Find where the given text appears and provide that cell's center as (X, Y) coordinate. 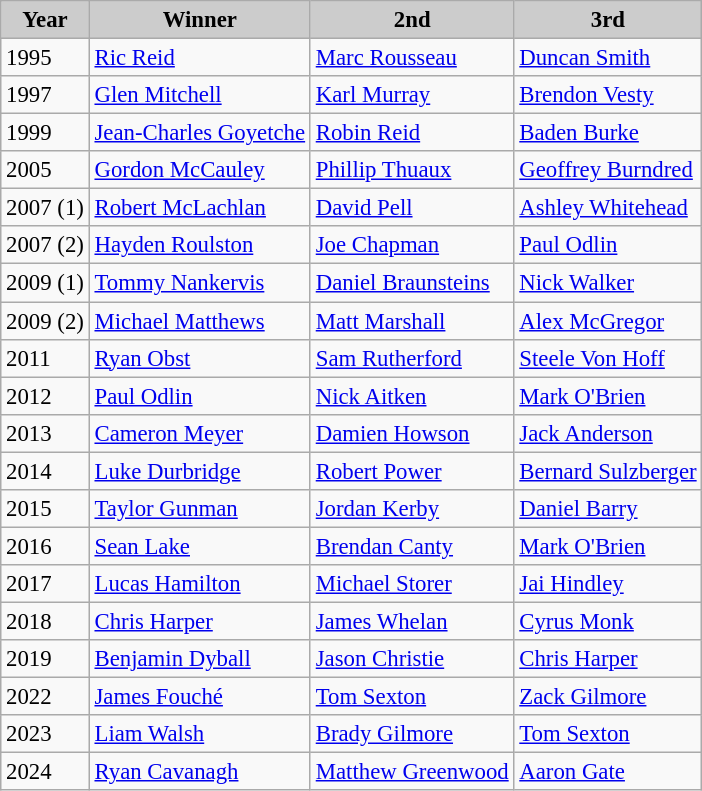
Brendon Vesty (608, 95)
Joe Chapman (412, 245)
Glen Mitchell (200, 95)
2016 (45, 546)
2014 (45, 471)
Hayden Roulston (200, 245)
Damien Howson (412, 433)
Phillip Thuaux (412, 170)
Jai Hindley (608, 584)
James Whelan (412, 621)
Daniel Braunsteins (412, 283)
Liam Walsh (200, 734)
Michael Storer (412, 584)
Steele Von Hoff (608, 358)
2009 (1) (45, 283)
2022 (45, 697)
Brady Gilmore (412, 734)
Jordan Kerby (412, 509)
Karl Murray (412, 95)
2023 (45, 734)
2013 (45, 433)
James Fouché (200, 697)
Bernard Sulzberger (608, 471)
Marc Rousseau (412, 58)
Zack Gilmore (608, 697)
2007 (1) (45, 208)
Daniel Barry (608, 509)
Nick Walker (608, 283)
Duncan Smith (608, 58)
2nd (412, 20)
Sam Rutherford (412, 358)
Robert McLachlan (200, 208)
Aaron Gate (608, 772)
2018 (45, 621)
2019 (45, 659)
2011 (45, 358)
Benjamin Dyball (200, 659)
Jean-Charles Goyetche (200, 133)
Jack Anderson (608, 433)
Taylor Gunman (200, 509)
Brendan Canty (412, 546)
1999 (45, 133)
Year (45, 20)
Ryan Obst (200, 358)
Ashley Whitehead (608, 208)
Alex McGregor (608, 321)
2017 (45, 584)
2005 (45, 170)
2024 (45, 772)
Gordon McCauley (200, 170)
Baden Burke (608, 133)
2007 (2) (45, 245)
Ric Reid (200, 58)
Nick Aitken (412, 396)
Luke Durbridge (200, 471)
Matt Marshall (412, 321)
3rd (608, 20)
Geoffrey Burndred (608, 170)
David Pell (412, 208)
2009 (2) (45, 321)
Winner (200, 20)
Jason Christie (412, 659)
Robin Reid (412, 133)
2015 (45, 509)
1995 (45, 58)
Sean Lake (200, 546)
Robert Power (412, 471)
Cameron Meyer (200, 433)
Cyrus Monk (608, 621)
Tommy Nankervis (200, 283)
Ryan Cavanagh (200, 772)
2012 (45, 396)
Lucas Hamilton (200, 584)
1997 (45, 95)
Matthew Greenwood (412, 772)
Michael Matthews (200, 321)
